Determine the (X, Y) coordinate at the center of the cell enclosing the given text.  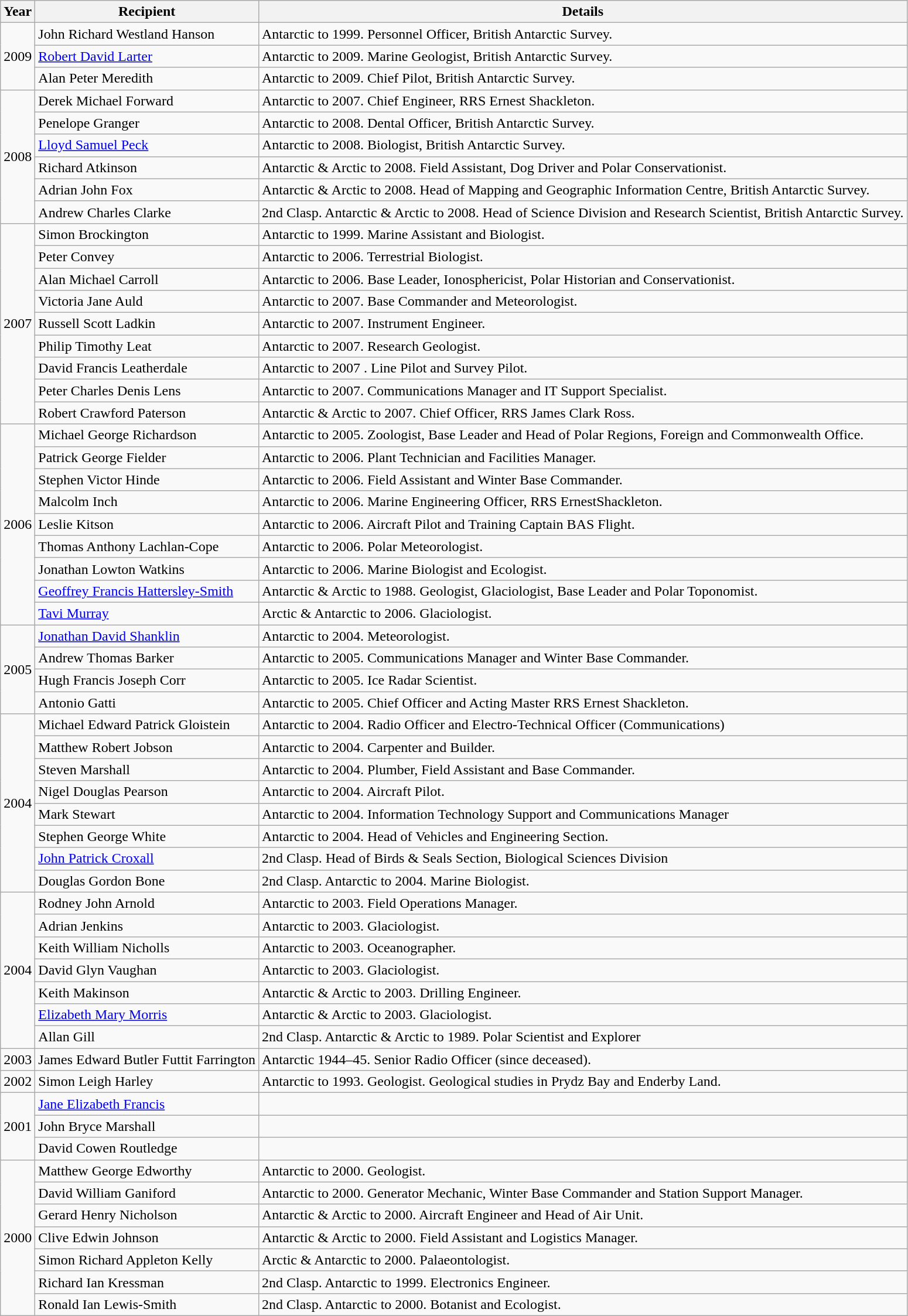
Jonathan David Shanklin (147, 635)
Richard Ian Kressman (147, 1282)
Nigel Douglas Pearson (147, 792)
Arctic & Antarctic to 2000. Palaeontologist. (582, 1260)
Robert Crawford Paterson (147, 413)
Antarctic to 2009. Chief Pilot, British Antarctic Survey. (582, 78)
Victoria Jane Auld (147, 302)
Derek Michael Forward (147, 101)
Antarctic to 2003. Field Operations Manager. (582, 903)
Antarctic to 2007. Instrument Engineer. (582, 324)
Antarctic to 2004. Plumber, Field Assistant and Base Commander. (582, 770)
Michael George Richardson (147, 435)
Rodney John Arnold (147, 903)
2nd Clasp. Antarctic to 2000. Botanist and Ecologist. (582, 1304)
2001 (18, 1126)
Antarctic to 1999. Personnel Officer, British Antarctic Survey. (582, 34)
Antarctic to 2006. Base Leader, Ionosphericist, Polar Historian and Conservationist. (582, 279)
Antarctic to 2007. Research Geologist. (582, 346)
James Edward Butler Futtit Farrington (147, 1059)
Arctic & Antarctic to 2006. Glaciologist. (582, 613)
Antarctic to 2005. Chief Officer and Acting Master RRS Ernest Shackleton. (582, 703)
Gerard Henry Nicholson (147, 1215)
Richard Atkinson (147, 168)
Antonio Gatti (147, 703)
Adrian Jenkins (147, 925)
Hugh Francis Joseph Corr (147, 681)
David Glyn Vaughan (147, 970)
Elizabeth Mary Morris (147, 1015)
Antarctic to 2009. Marine Geologist, British Antarctic Survey. (582, 56)
Matthew Robert Jobson (147, 747)
Year (18, 12)
Simon Leigh Harley (147, 1082)
2005 (18, 669)
Antarctic to 2007. Communications Manager and IT Support Specialist. (582, 391)
John Richard Westland Hanson (147, 34)
Andrew Charles Clarke (147, 212)
Antarctic to 2006. Terrestrial Biologist. (582, 257)
Clive Edwin Johnson (147, 1238)
Antarctic to 2003. Oceanographer. (582, 948)
Allan Gill (147, 1037)
Steven Marshall (147, 770)
Antarctic & Arctic to 2008. Field Assistant, Dog Driver and Polar Conservationist. (582, 168)
Jane Elizabeth Francis (147, 1104)
Antarctic to 2006. Marine Engineering Officer, RRS ErnestShackleton. (582, 502)
Antarctic to 2000. Generator Mechanic, Winter Base Commander and Station Support Manager. (582, 1193)
2008 (18, 156)
Antarctic to 2004. Aircraft Pilot. (582, 792)
2000 (18, 1238)
Antarctic to 2004. Carpenter and Builder. (582, 747)
Tavi Murray (147, 613)
Antarctic to 2006. Marine Biologist and Ecologist. (582, 569)
David Cowen Routledge (147, 1148)
Antarctic to 2006. Polar Meteorologist. (582, 546)
Jonathan Lowton Watkins (147, 569)
Robert David Larter (147, 56)
Thomas Anthony Lachlan-Cope (147, 546)
2nd Clasp. Antarctic & Arctic to 2008. Head of Science Division and Research Scientist, British Antarctic Survey. (582, 212)
Mark Stewart (147, 814)
2007 (18, 323)
Alan Peter Meredith (147, 78)
Ronald Ian Lewis-Smith (147, 1304)
Adrian John Fox (147, 190)
Russell Scott Ladkin (147, 324)
Antarctic to 2007. Chief Engineer, RRS Ernest Shackleton. (582, 101)
Antarctic to 2008. Biologist, British Antarctic Survey. (582, 145)
Antarctic to 2000. Geologist. (582, 1171)
Antarctic & Arctic to 2003. Drilling Engineer. (582, 993)
Simon Richard Appleton Kelly (147, 1260)
Antarctic & Arctic to 1988. Geologist, Glaciologist, Base Leader and Polar Toponomist. (582, 591)
Lloyd Samuel Peck (147, 145)
Andrew Thomas Barker (147, 658)
Matthew George Edworthy (147, 1171)
Patrick George Fielder (147, 457)
John Bryce Marshall (147, 1126)
Details (582, 12)
2002 (18, 1082)
Antarctic & Arctic to 2003. Glaciologist. (582, 1015)
Peter Charles Denis Lens (147, 391)
Antarctic to 2005. Communications Manager and Winter Base Commander. (582, 658)
Penelope Granger (147, 123)
Antarctic to 2005. Ice Radar Scientist. (582, 681)
Antarctic to 2007 . Line Pilot and Survey Pilot. (582, 368)
2006 (18, 525)
Keith Makinson (147, 993)
Antarctic to 2005. Zoologist, Base Leader and Head of Polar Regions, Foreign and Commonwealth Office. (582, 435)
Stephen George White (147, 836)
Douglas Gordon Bone (147, 881)
Antarctic to 2006. Field Assistant and Winter Base Commander. (582, 480)
2009 (18, 56)
Antarctic to 1999. Marine Assistant and Biologist. (582, 234)
2003 (18, 1059)
Antarctic & Arctic to 2008. Head of Mapping and Geographic Information Centre, British Antarctic Survey. (582, 190)
Antarctic & Arctic to 2007. Chief Officer, RRS James Clark Ross. (582, 413)
Alan Michael Carroll (147, 279)
Antarctic & Arctic to 2000. Field Assistant and Logistics Manager. (582, 1238)
Antarctic to 2004. Meteorologist. (582, 635)
2nd Clasp. Antarctic to 1999. Electronics Engineer. (582, 1282)
2nd Clasp. Antarctic & Arctic to 1989. Polar Scientist and Explorer (582, 1037)
John Patrick Croxall (147, 859)
Recipient (147, 12)
David William Ganiford (147, 1193)
Antarctic to 2006. Plant Technician and Facilities Manager. (582, 457)
Leslie Kitson (147, 524)
Antarctic to 2008. Dental Officer, British Antarctic Survey. (582, 123)
Antarctic to 2004. Head of Vehicles and Engineering Section. (582, 836)
Antarctic to 1993. Geologist. Geological studies in Prydz Bay and Enderby Land. (582, 1082)
Michael Edward Patrick Gloistein (147, 725)
David Francis Leatherdale (147, 368)
Peter Convey (147, 257)
Antarctic to 2004. Information Technology Support and Communications Manager (582, 814)
Antarctic to 2007. Base Commander and Meteorologist. (582, 302)
Simon Brockington (147, 234)
Keith William Nicholls (147, 948)
Geoffrey Francis Hattersley-Smith (147, 591)
2nd Clasp. Antarctic to 2004. Marine Biologist. (582, 881)
Antarctic to 2004. Radio Officer and Electro-Technical Officer (Communications) (582, 725)
2nd Clasp. Head of Birds & Seals Section, Biological Sciences Division (582, 859)
Antarctic to 2006. Aircraft Pilot and Training Captain BAS Flight. (582, 524)
Stephen Victor Hinde (147, 480)
Antarctic & Arctic to 2000. Aircraft Engineer and Head of Air Unit. (582, 1215)
Philip Timothy Leat (147, 346)
Antarctic 1944–45. Senior Radio Officer (since deceased). (582, 1059)
Malcolm Inch (147, 502)
